Capture the cell that displays the provided text and extract its (x, y) central coordinate. 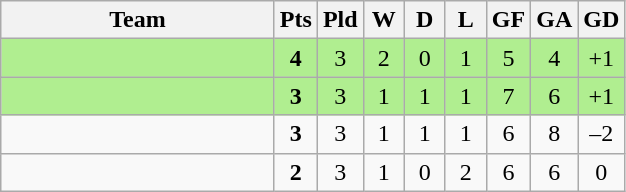
Pld (340, 20)
L (466, 20)
7 (508, 96)
5 (508, 58)
–2 (602, 134)
D (424, 20)
Pts (296, 20)
W (384, 20)
Team (138, 20)
8 (554, 134)
GF (508, 20)
GD (602, 20)
GA (554, 20)
